For the text-containing cell, return its midpoint in [x, y] coordinate format. 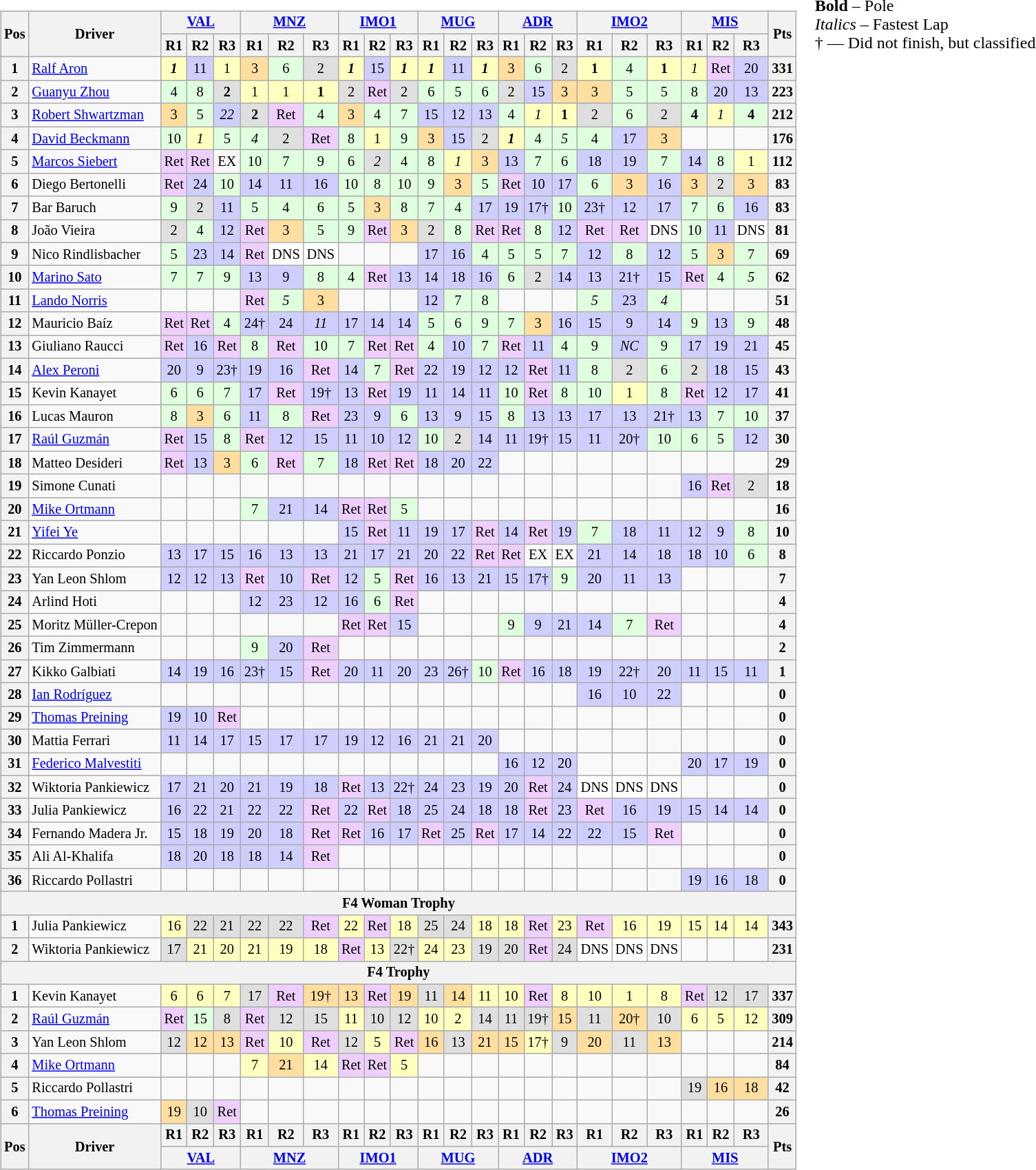
Mattia Ferrari [94, 741]
48 [782, 324]
Marcos Siebert [94, 162]
Bar Baruch [94, 208]
Marino Sato [94, 278]
F4 Woman Trophy [398, 903]
337 [782, 996]
Tim Zimmermann [94, 648]
Simone Cunati [94, 486]
Ali Al-Khalifa [94, 857]
51 [782, 301]
Moritz Müller-Crepon [94, 625]
28 [14, 695]
331 [782, 69]
41 [782, 393]
33 [14, 811]
112 [782, 162]
309 [782, 1019]
Lucas Mauron [94, 417]
Alex Peroni [94, 370]
176 [782, 138]
35 [14, 857]
32 [14, 787]
37 [782, 417]
David Beckmann [94, 138]
214 [782, 1043]
231 [782, 950]
42 [782, 1089]
Kikko Galbiati [94, 671]
Mauricio Baíz [94, 324]
27 [14, 671]
43 [782, 370]
NC [629, 347]
Ian Rodríguez [94, 695]
Robert Shwartzman [94, 115]
Ralf Aron [94, 69]
F4 Trophy [398, 973]
26† [458, 671]
62 [782, 278]
24† [255, 324]
Nico Rindlisbacher [94, 254]
343 [782, 926]
36 [14, 880]
Diego Bertonelli [94, 185]
Riccardo Ponzio [94, 556]
84 [782, 1065]
34 [14, 834]
Fernando Madera Jr. [94, 834]
45 [782, 347]
Arlind Hoti [94, 602]
Matteo Desideri [94, 463]
223 [782, 92]
Giuliano Raucci [94, 347]
João Vieira [94, 231]
Lando Norris [94, 301]
69 [782, 254]
Guanyu Zhou [94, 92]
31 [14, 764]
81 [782, 231]
212 [782, 115]
Yifei Ye [94, 532]
Federico Malvestiti [94, 764]
